Scan for the cell matching the given text and deliver its (x, y) coordinate at center. 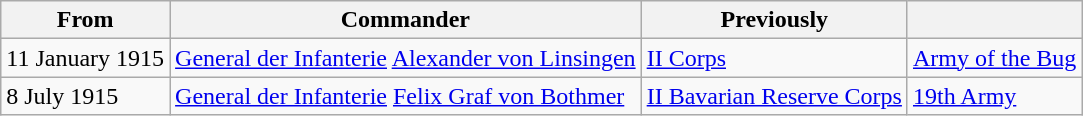
From (86, 20)
II Corps (774, 58)
II Bavarian Reserve Corps (774, 96)
8 July 1915 (86, 96)
Army of the Bug (994, 58)
Commander (406, 20)
11 January 1915 (86, 58)
Previously (774, 20)
General der Infanterie Alexander von Linsingen (406, 58)
General der Infanterie Felix Graf von Bothmer (406, 96)
19th Army (994, 96)
